For the text-containing cell, return its midpoint in [X, Y] coordinate format. 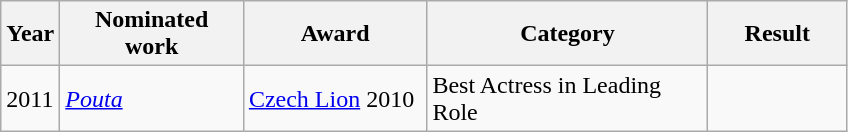
Award [335, 34]
2011 [30, 98]
Year [30, 34]
Czech Lion 2010 [335, 98]
Pouta [152, 98]
Category [568, 34]
Result [778, 34]
Nominated work [152, 34]
Best Actress in Leading Role [568, 98]
